Return [x, y] of the center of cell containing provided text 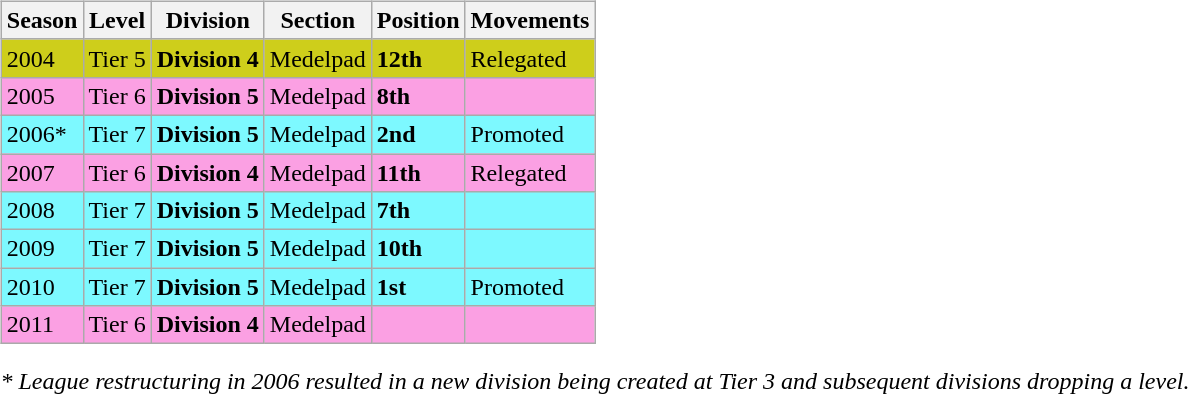
11th [418, 173]
2010 [42, 287]
2007 [42, 173]
2005 [42, 96]
Section [318, 20]
7th [418, 211]
2011 [42, 325]
12th [418, 58]
2004 [42, 58]
8th [418, 96]
2008 [42, 211]
Level [117, 20]
2nd [418, 134]
Season [42, 20]
Tier 5 [117, 58]
2009 [42, 249]
Movements [530, 20]
10th [418, 249]
Division [208, 20]
1st [418, 287]
Position [418, 20]
2006* [42, 134]
